Locate the cell with the specified text and output its [x, y] center coordinate. 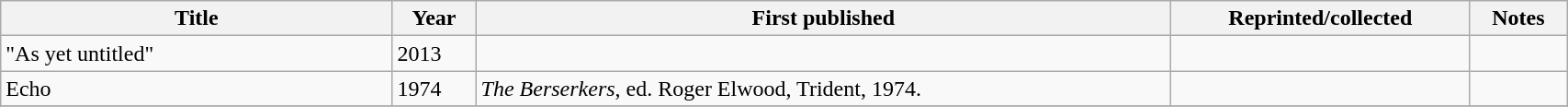
First published [823, 18]
1974 [434, 89]
Year [434, 18]
Reprinted/collected [1321, 18]
2013 [434, 53]
The Berserkers, ed. Roger Elwood, Trident, 1974. [823, 89]
Title [197, 18]
Notes [1518, 18]
"As yet untitled" [197, 53]
Echo [197, 89]
